Return [x, y] of the center of cell containing provided text 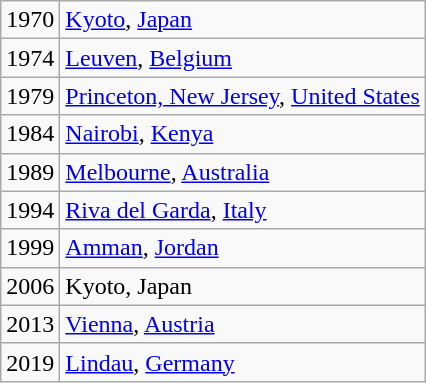
Riva del Garda, Italy [242, 210]
2013 [30, 324]
2019 [30, 362]
1994 [30, 210]
2006 [30, 286]
1984 [30, 134]
Princeton, New Jersey, United States [242, 96]
Vienna, Austria [242, 324]
1999 [30, 248]
1970 [30, 20]
Lindau, Germany [242, 362]
Amman, Jordan [242, 248]
1989 [30, 172]
Melbourne, Australia [242, 172]
1979 [30, 96]
Leuven, Belgium [242, 58]
1974 [30, 58]
Nairobi, Kenya [242, 134]
